Extract the [x, y] coordinate from the center of the cell holding the provided text.  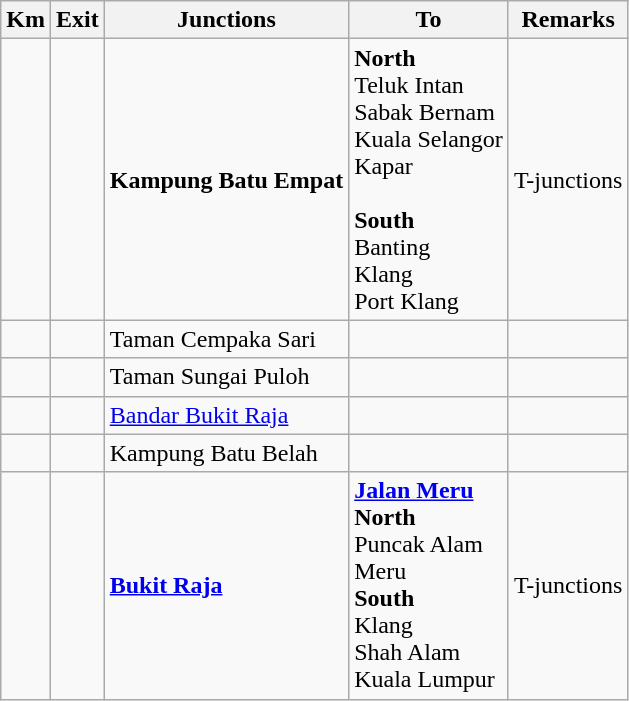
Remarks [568, 20]
Jalan MeruNorthPuncak AlamMeruSouthKlangShah AlamKuala Lumpur [429, 586]
Kampung Batu Belah [226, 453]
Bandar Bukit Raja [226, 415]
Km [26, 20]
Exit [77, 20]
North Teluk Intan Sabak Bernam Kuala Selangor KaparSouth Banting Klang Port Klang [429, 180]
To [429, 20]
Taman Sungai Puloh [226, 377]
Junctions [226, 20]
Bukit Raja [226, 586]
Kampung Batu Empat [226, 180]
Taman Cempaka Sari [226, 339]
